Capture the cell that displays the provided text and extract its (X, Y) central coordinate. 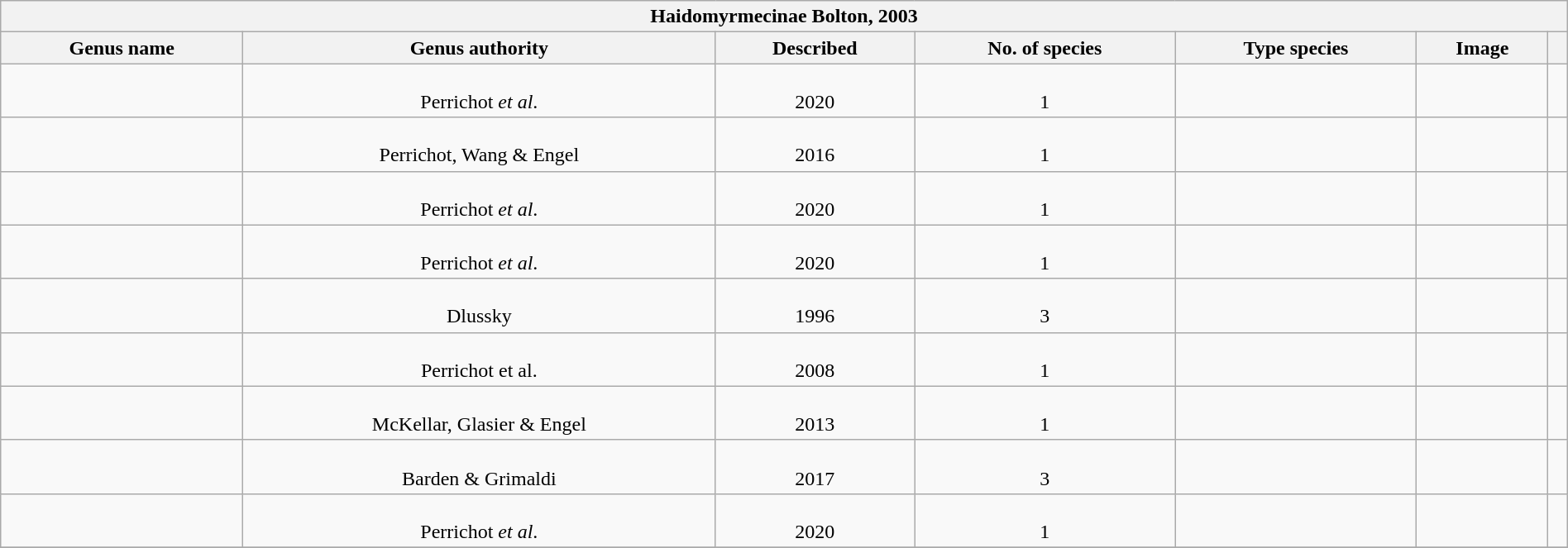
Perrichot, Wang & Engel (480, 144)
Dlussky (480, 306)
No. of species (1045, 48)
2008 (815, 359)
Image (1482, 48)
2013 (815, 413)
Barden & Grimaldi (480, 466)
Haidomyrmecinae Bolton, 2003 (784, 17)
Type species (1296, 48)
1996 (815, 306)
Genus authority (480, 48)
2016 (815, 144)
McKellar, Glasier & Engel (480, 413)
2017 (815, 466)
Genus name (122, 48)
Described (815, 48)
